Return the (X, Y) coordinate for the center point of the cell that contains the specified text.  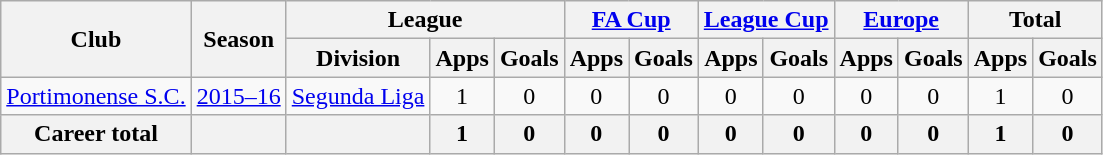
Portimonense S.C. (96, 96)
Total (1035, 20)
League (425, 20)
FA Cup (631, 20)
League Cup (766, 20)
Europe (901, 20)
2015–16 (238, 96)
Club (96, 39)
Segunda Liga (358, 96)
Division (358, 58)
Career total (96, 134)
Season (238, 39)
